Return the [X, Y] coordinate for the center point of the cell that contains the specified text.  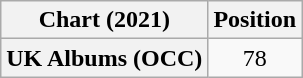
Chart (2021) [104, 20]
UK Albums (OCC) [104, 58]
78 [255, 58]
Position [255, 20]
